Determine the [x, y] coordinate at the center of the cell enclosing the given text.  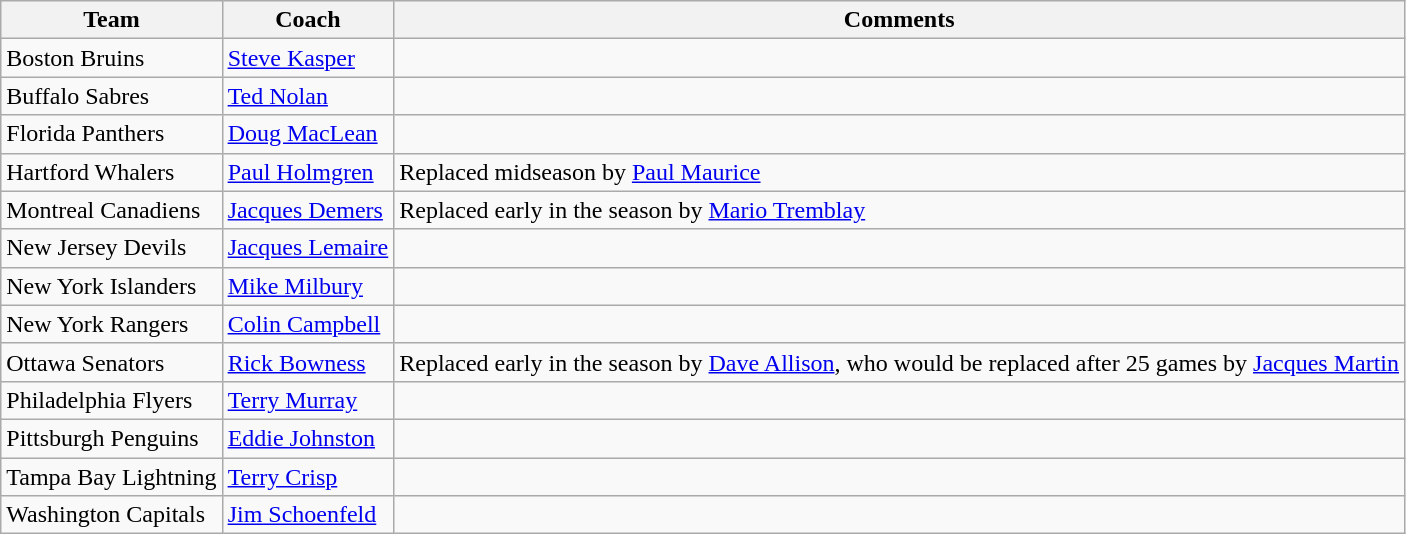
Team [112, 20]
Replaced early in the season by Mario Tremblay [900, 210]
Mike Milbury [308, 286]
Ted Nolan [308, 96]
Replaced midseason by Paul Maurice [900, 172]
Hartford Whalers [112, 172]
Florida Panthers [112, 134]
Steve Kasper [308, 58]
Buffalo Sabres [112, 96]
Coach [308, 20]
Boston Bruins [112, 58]
Montreal Canadiens [112, 210]
Terry Murray [308, 400]
Paul Holmgren [308, 172]
New Jersey Devils [112, 248]
Philadelphia Flyers [112, 400]
Pittsburgh Penguins [112, 438]
Washington Capitals [112, 515]
New York Islanders [112, 286]
Tampa Bay Lightning [112, 477]
Colin Campbell [308, 324]
Comments [900, 20]
Replaced early in the season by Dave Allison, who would be replaced after 25 games by Jacques Martin [900, 362]
Rick Bowness [308, 362]
Jacques Demers [308, 210]
New York Rangers [112, 324]
Jacques Lemaire [308, 248]
Eddie Johnston [308, 438]
Doug MacLean [308, 134]
Jim Schoenfeld [308, 515]
Terry Crisp [308, 477]
Ottawa Senators [112, 362]
